Capture the cell that displays the provided text and extract its (x, y) central coordinate. 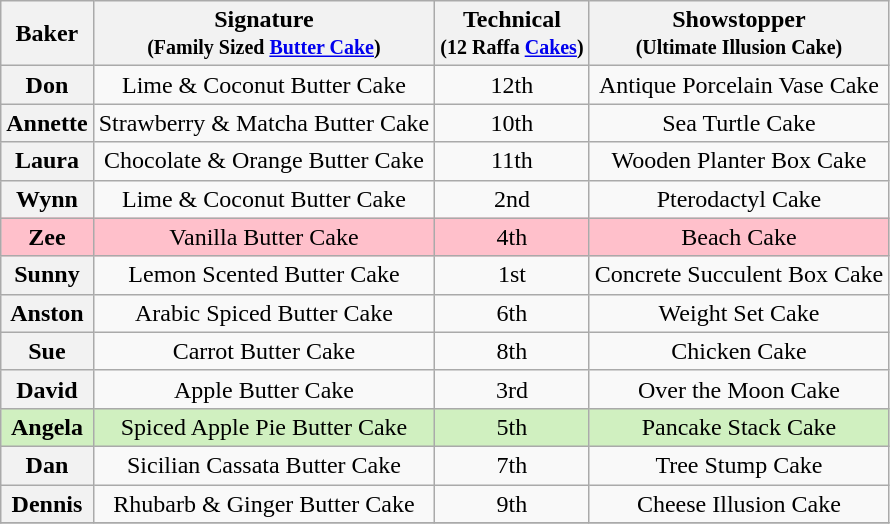
Antique Porcelain Vase Cake (739, 85)
David (47, 389)
Pancake Stack Cake (739, 427)
12th (512, 85)
Sicilian Cassata Butter Cake (264, 465)
Beach Cake (739, 237)
2nd (512, 199)
11th (512, 161)
Pterodactyl Cake (739, 199)
Wynn (47, 199)
Angela (47, 427)
Chocolate & Orange Butter Cake (264, 161)
Baker (47, 34)
5th (512, 427)
Anston (47, 313)
1st (512, 275)
Laura (47, 161)
Spiced Apple Pie Butter Cake (264, 427)
Don (47, 85)
4th (512, 237)
Apple Butter Cake (264, 389)
Dennis (47, 503)
Lemon Scented Butter Cake (264, 275)
9th (512, 503)
Chicken Cake (739, 351)
Dan (47, 465)
Strawberry & Matcha Butter Cake (264, 123)
Annette (47, 123)
Rhubarb & Ginger Butter Cake (264, 503)
10th (512, 123)
Tree Stump Cake (739, 465)
Concrete Succulent Box Cake (739, 275)
Sunny (47, 275)
6th (512, 313)
Wooden Planter Box Cake (739, 161)
Sea Turtle Cake (739, 123)
8th (512, 351)
Technical(12 Raffa Cakes) (512, 34)
Zee (47, 237)
Showstopper(Ultimate Illusion Cake) (739, 34)
Arabic Spiced Butter Cake (264, 313)
Vanilla Butter Cake (264, 237)
Weight Set Cake (739, 313)
Over the Moon Cake (739, 389)
Carrot Butter Cake (264, 351)
3rd (512, 389)
7th (512, 465)
Cheese Illusion Cake (739, 503)
Sue (47, 351)
Signature(Family Sized Butter Cake) (264, 34)
